Find where the given text appears and provide that cell's center as (x, y) coordinate. 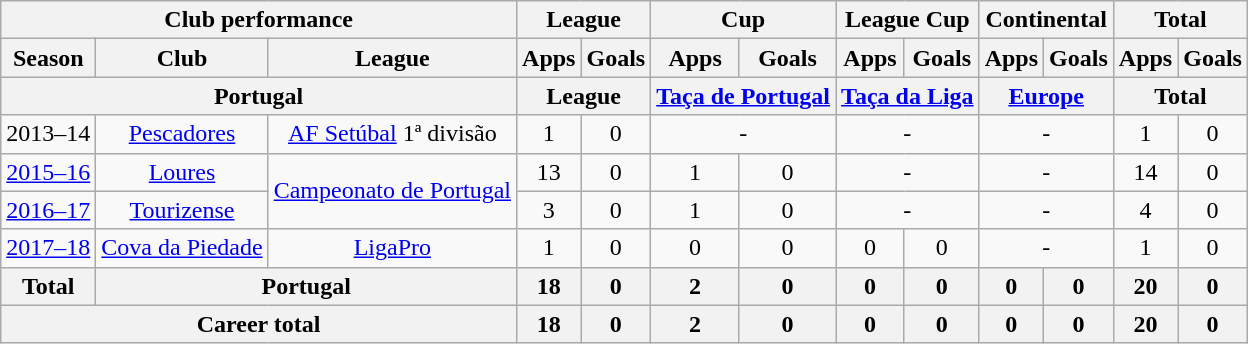
2017–18 (48, 248)
AF Setúbal 1ª divisão (392, 134)
Loures (182, 172)
2015–16 (48, 172)
Cup (744, 20)
Cova da Piedade (182, 248)
LigaPro (392, 248)
13 (549, 172)
2016–17 (48, 210)
Club (182, 58)
Club performance (259, 20)
League Cup (908, 20)
Tourizense (182, 210)
2013–14 (48, 134)
Taça de Portugal (744, 96)
Campeonato de Portugal (392, 191)
Season (48, 58)
Career total (259, 324)
Europe (1046, 96)
3 (549, 210)
4 (1145, 210)
14 (1145, 172)
Continental (1046, 20)
Pescadores (182, 134)
Taça da Liga (908, 96)
